Provide the (X, Y) coordinate of the cell's center where the given text is located.  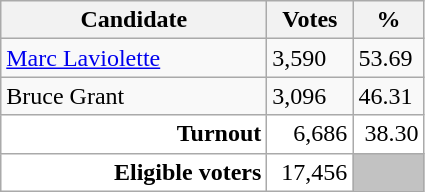
3,096 (310, 96)
% (388, 20)
46.31 (388, 96)
38.30 (388, 134)
Candidate (134, 20)
Votes (310, 20)
Eligible voters (134, 172)
3,590 (310, 58)
53.69 (388, 58)
Bruce Grant (134, 96)
Marc Laviolette (134, 58)
6,686 (310, 134)
Turnout (134, 134)
17,456 (310, 172)
